Provide the (X, Y) coordinate of the cell's center where the given text is located.  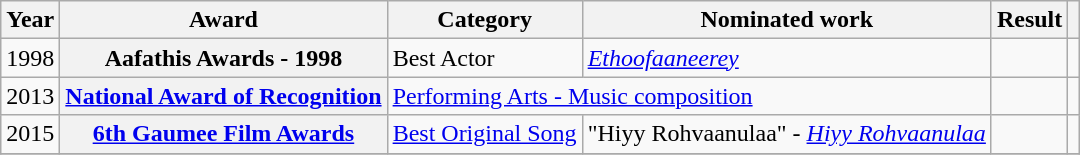
Best Original Song (484, 134)
National Award of Recognition (224, 96)
Ethoofaaneerey (786, 58)
Aafathis Awards - 1998 (224, 58)
Year (30, 20)
2013 (30, 96)
"Hiyy Rohvaanulaa" - Hiyy Rohvaanulaa (786, 134)
Performing Arts - Music composition (689, 96)
Award (224, 20)
2015 (30, 134)
Best Actor (484, 58)
Category (484, 20)
Result (1029, 20)
Nominated work (786, 20)
6th Gaumee Film Awards (224, 134)
1998 (30, 58)
